From the cell containing the given text, extract its center point as [X, Y] coordinate. 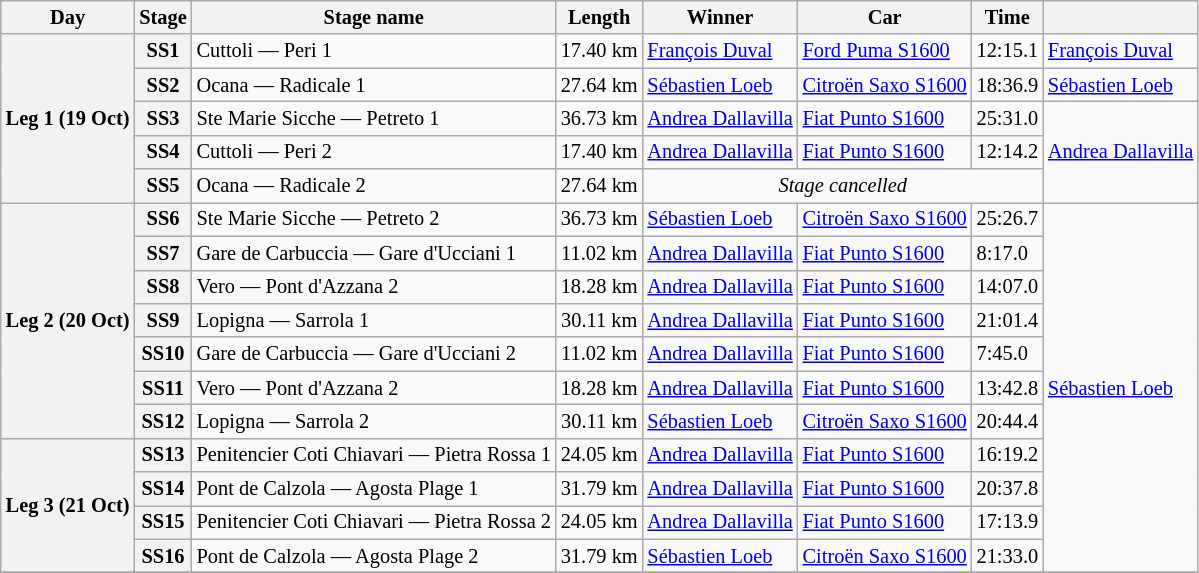
25:26.7 [1008, 219]
SS6 [162, 219]
17:13.9 [1008, 522]
Winner [720, 17]
25:31.0 [1008, 118]
8:17.0 [1008, 253]
SS2 [162, 85]
SS10 [162, 354]
SS5 [162, 186]
SS14 [162, 489]
Ford Puma S1600 [885, 51]
SS15 [162, 522]
Ocana — Radicale 2 [374, 186]
Penitencier Coti Chiavari — Pietra Rossa 2 [374, 522]
Length [600, 17]
SS9 [162, 320]
Time [1008, 17]
12:14.2 [1008, 152]
7:45.0 [1008, 354]
Cuttoli — Peri 1 [374, 51]
12:15.1 [1008, 51]
18:36.9 [1008, 85]
Car [885, 17]
Leg 1 (19 Oct) [68, 118]
Stage [162, 17]
Gare de Carbuccia — Gare d'Ucciani 2 [374, 354]
Ste Marie Sicche — Petreto 1 [374, 118]
20:37.8 [1008, 489]
Leg 3 (21 Oct) [68, 506]
21:01.4 [1008, 320]
14:07.0 [1008, 287]
Day [68, 17]
SS1 [162, 51]
Lopigna — Sarrola 2 [374, 421]
Stage cancelled [844, 186]
Pont de Calzola — Agosta Plage 1 [374, 489]
20:44.4 [1008, 421]
SS8 [162, 287]
SS16 [162, 556]
SS7 [162, 253]
16:19.2 [1008, 455]
Pont de Calzola — Agosta Plage 2 [374, 556]
SS13 [162, 455]
Ste Marie Sicche — Petreto 2 [374, 219]
Leg 2 (20 Oct) [68, 320]
13:42.8 [1008, 388]
Gare de Carbuccia — Gare d'Ucciani 1 [374, 253]
Ocana — Radicale 1 [374, 85]
SS11 [162, 388]
SS4 [162, 152]
SS3 [162, 118]
Stage name [374, 17]
21:33.0 [1008, 556]
Penitencier Coti Chiavari — Pietra Rossa 1 [374, 455]
SS12 [162, 421]
Cuttoli — Peri 2 [374, 152]
Lopigna — Sarrola 1 [374, 320]
